Extract the [x, y] coordinate from the center of the cell holding the provided text.  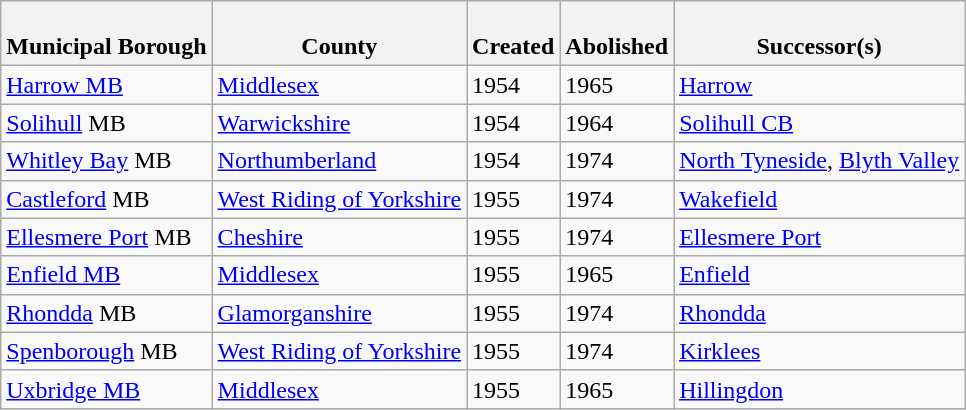
Successor(s) [820, 34]
Solihull MB [106, 123]
Created [514, 34]
Enfield MB [106, 275]
Northumberland [339, 161]
Whitley Bay MB [106, 161]
Warwickshire [339, 123]
Glamorganshire [339, 313]
Harrow [820, 85]
Municipal Borough [106, 34]
Enfield [820, 275]
Kirklees [820, 351]
Ellesmere Port [820, 237]
Abolished [617, 34]
Spenborough MB [106, 351]
Cheshire [339, 237]
Rhondda [820, 313]
County [339, 34]
Harrow MB [106, 85]
1964 [617, 123]
Hillingdon [820, 389]
Ellesmere Port MB [106, 237]
Uxbridge MB [106, 389]
Rhondda MB [106, 313]
Castleford MB [106, 199]
Wakefield [820, 199]
North Tyneside, Blyth Valley [820, 161]
Solihull CB [820, 123]
